Find where the given text appears and provide that cell's center as (X, Y) coordinate. 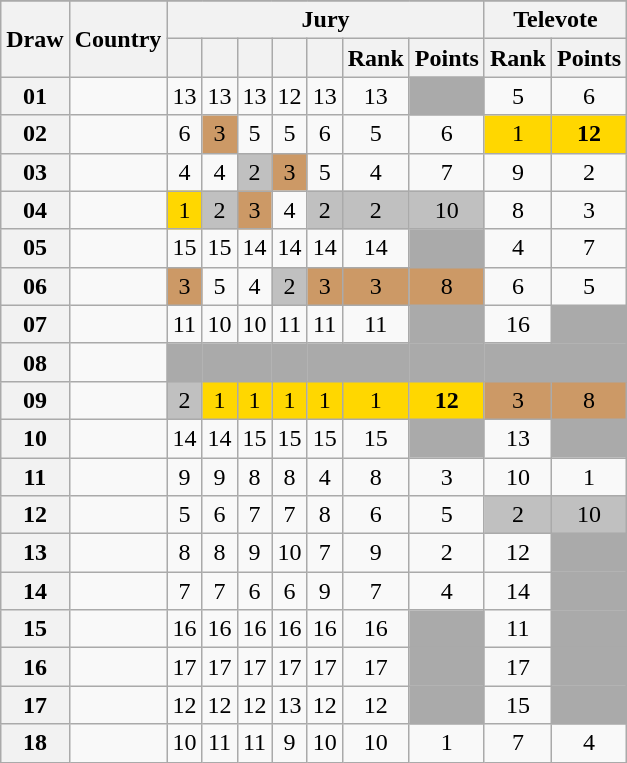
07 (35, 324)
05 (35, 248)
08 (35, 362)
18 (35, 743)
Country (118, 39)
02 (35, 134)
06 (35, 286)
09 (35, 400)
03 (35, 172)
Televote (555, 20)
01 (35, 96)
Jury (326, 20)
04 (35, 210)
Draw (35, 39)
